Search for the cell housing the specified text and yield its [X, Y] center coordinate. 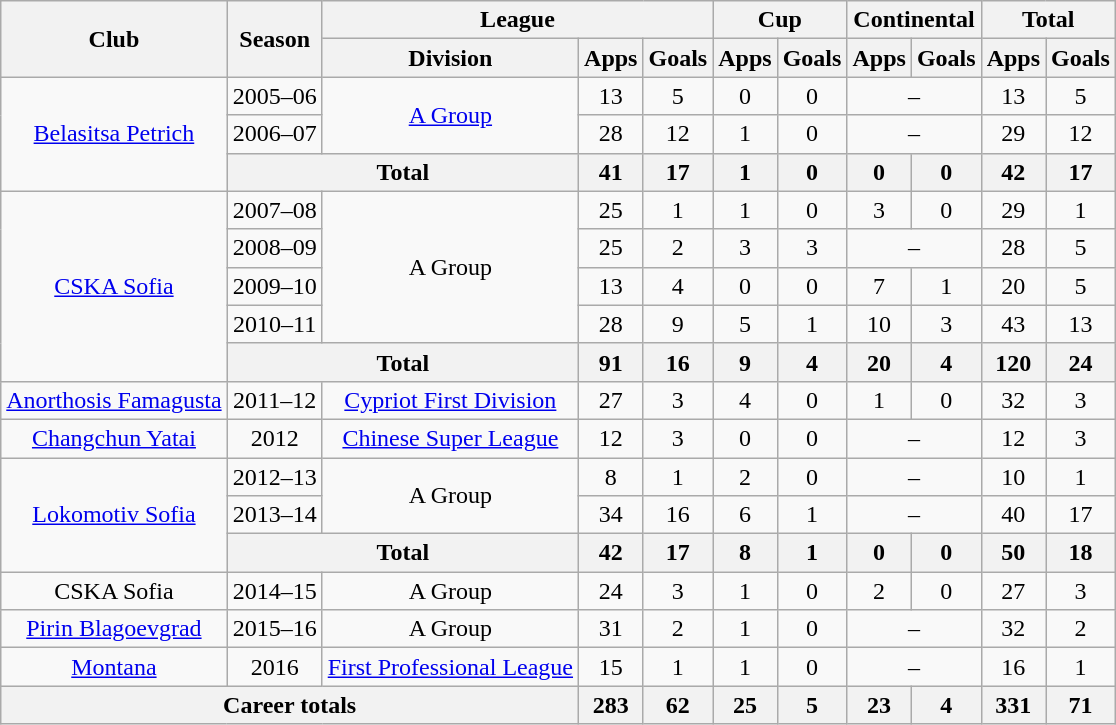
2009–10 [274, 286]
Montana [114, 667]
2006–07 [274, 134]
Changchun Yatai [114, 438]
50 [1013, 553]
2008–09 [274, 248]
Career totals [290, 705]
91 [611, 362]
First Professional League [450, 667]
Continental [914, 20]
331 [1013, 705]
2016 [274, 667]
Belasitsa Petrich [114, 134]
2014–15 [274, 591]
2010–11 [274, 324]
18 [1081, 553]
2015–16 [274, 629]
Cup [780, 20]
2007–08 [274, 210]
71 [1081, 705]
23 [879, 705]
43 [1013, 324]
62 [678, 705]
120 [1013, 362]
2012–13 [274, 477]
League [518, 20]
2005–06 [274, 96]
Season [274, 39]
6 [745, 515]
Club [114, 39]
41 [611, 172]
34 [611, 515]
283 [611, 705]
Lokomotiv Sofia [114, 515]
31 [611, 629]
Anorthosis Famagusta [114, 400]
2013–14 [274, 515]
Pirin Blagoevgrad [114, 629]
7 [879, 286]
Chinese Super League [450, 438]
2012 [274, 438]
40 [1013, 515]
Division [450, 58]
Cypriot First Division [450, 400]
2011–12 [274, 400]
15 [611, 667]
